For the text-containing cell, return its midpoint in (x, y) coordinate format. 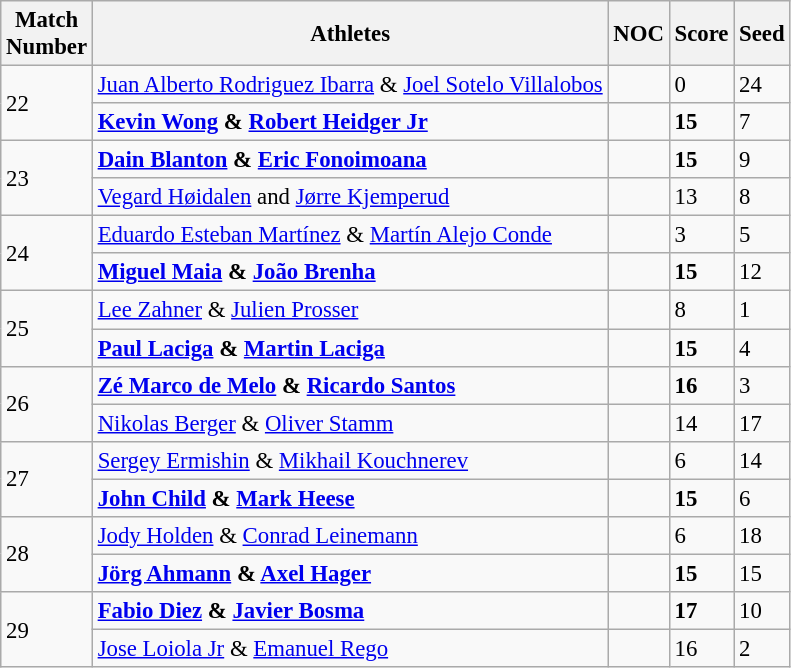
NOC (638, 34)
27 (47, 478)
Miguel Maia & João Brenha (350, 273)
13 (702, 197)
Dain Blanton & Eric Fonoimoana (350, 160)
Nikolas Berger & Oliver Stamm (350, 423)
10 (762, 611)
John Child & Mark Heese (350, 498)
Eduardo Esteban Martínez & Martín Alejo Conde (350, 235)
5 (762, 235)
29 (47, 630)
23 (47, 178)
4 (762, 348)
Athletes (350, 34)
9 (762, 160)
Juan Alberto Rodriguez Ibarra & Joel Sotelo Villalobos (350, 85)
Paul Laciga & Martin Laciga (350, 348)
0 (702, 85)
Jörg Ahmann & Axel Hager (350, 573)
1 (762, 310)
Lee Zahner & Julien Prosser (350, 310)
2 (762, 648)
12 (762, 273)
28 (47, 554)
18 (762, 536)
26 (47, 404)
Seed (762, 34)
Zé Marco de Melo & Ricardo Santos (350, 385)
Jody Holden & Conrad Leinemann (350, 536)
Kevin Wong & Robert Heidger Jr (350, 122)
25 (47, 328)
7 (762, 122)
22 (47, 104)
Jose Loiola Jr & Emanuel Rego (350, 648)
Vegard Høidalen and Jørre Kjemperud (350, 197)
Score (702, 34)
Sergey Ermishin & Mikhail Kouchnerev (350, 460)
Fabio Diez & Javier Bosma (350, 611)
Match Number (47, 34)
